For the text-containing cell, return its midpoint in [x, y] coordinate format. 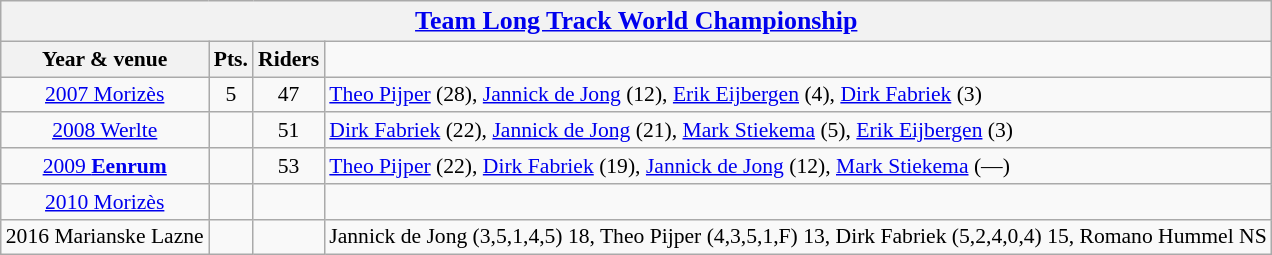
Theo Pijper (22), Dirk Fabriek (19), Jannick de Jong (12), Mark Stiekema (—) [798, 166]
Year & venue [105, 59]
Pts. [231, 59]
53 [288, 166]
2009 Eenrum [105, 166]
2010 Morizès [105, 202]
Dirk Fabriek (22), Jannick de Jong (21), Mark Stiekema (5), Erik Eijbergen (3) [798, 131]
Theo Pijper (28), Jannick de Jong (12), Erik Eijbergen (4), Dirk Fabriek (3) [798, 95]
51 [288, 131]
Team Long Track World Championship [636, 21]
2016 Marianske Lazne [105, 237]
Riders [288, 59]
5 [231, 95]
Jannick de Jong (3,5,1,4,5) 18, Theo Pijper (4,3,5,1,F) 13, Dirk Fabriek (5,2,4,0,4) 15, Romano Hummel NS [798, 237]
2008 Werlte [105, 131]
2007 Morizès [105, 95]
47 [288, 95]
